Scan for the cell matching the given text and deliver its [X, Y] coordinate at center. 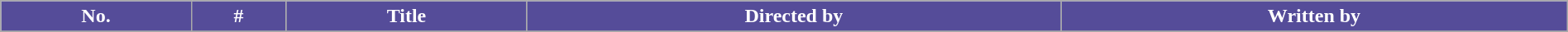
Directed by [794, 16]
# [238, 16]
Written by [1315, 16]
No. [96, 16]
Title [407, 16]
